Return (X, Y) of the center of cell containing provided text 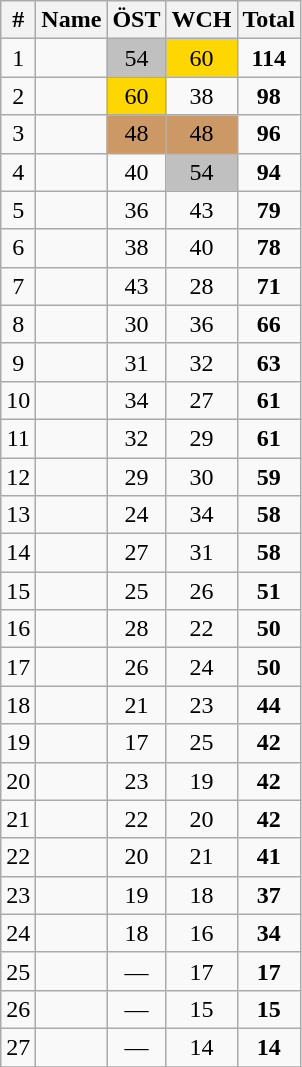
9 (18, 362)
WCH (202, 20)
10 (18, 400)
# (18, 20)
79 (269, 210)
66 (269, 324)
13 (18, 515)
7 (18, 286)
78 (269, 248)
5 (18, 210)
44 (269, 705)
98 (269, 96)
71 (269, 286)
8 (18, 324)
6 (18, 248)
ÖST (136, 20)
96 (269, 134)
59 (269, 477)
11 (18, 438)
51 (269, 591)
41 (269, 857)
2 (18, 96)
114 (269, 58)
37 (269, 895)
94 (269, 172)
4 (18, 172)
Name (72, 20)
63 (269, 362)
Total (269, 20)
12 (18, 477)
1 (18, 58)
3 (18, 134)
